Output the (x, y) coordinate of the center of the cell containing the given text.  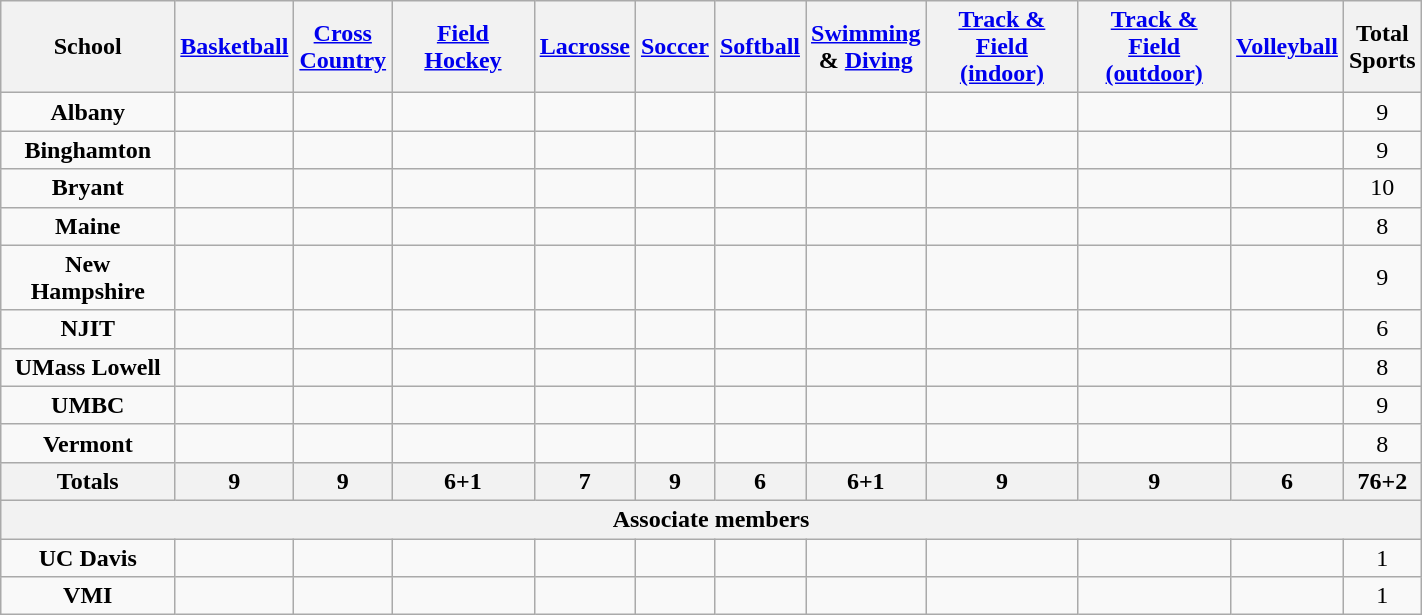
Basketball (234, 47)
Totals (88, 481)
Track & Field(indoor) (1002, 47)
Track & Field (outdoor) (1154, 47)
Maine (88, 226)
Associate members (711, 519)
Softball (760, 47)
Field Hockey (464, 47)
UMass Lowell (88, 367)
UC Davis (88, 557)
Soccer (674, 47)
10 (1382, 188)
7 (584, 481)
School (88, 47)
Cross Country (343, 47)
Binghamton (88, 150)
VMI (88, 596)
Bryant (88, 188)
Lacrosse (584, 47)
UMBC (88, 405)
Vermont (88, 443)
Swimming & Diving (866, 47)
Albany (88, 112)
NJIT (88, 329)
New Hampshire (88, 278)
76+2 (1382, 481)
TotalSports (1382, 47)
Volleyball (1288, 47)
